Scan for the cell matching the given text and deliver its [x, y] coordinate at center. 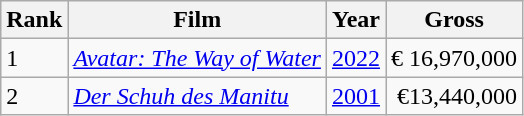
€13,440,000 [454, 96]
1 [34, 58]
Film [198, 20]
Rank [34, 20]
Der Schuh des Manitu [198, 96]
2022 [356, 58]
Gross [454, 20]
Avatar: The Way of Water [198, 58]
2 [34, 96]
€ 16,970,000 [454, 58]
2001 [356, 96]
Year [356, 20]
